Determine the [X, Y] coordinate at the center of the cell enclosing the given text.  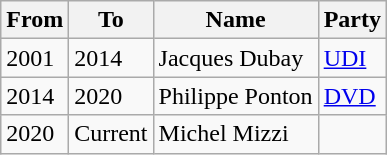
UDI [352, 58]
From [35, 20]
Party [352, 20]
DVD [352, 96]
Name [236, 20]
Current [111, 134]
2001 [35, 58]
To [111, 20]
Jacques Dubay [236, 58]
Michel Mizzi [236, 134]
Philippe Ponton [236, 96]
